Pinpoint the cell where the given text exists, returning its [X, Y] midpoint coordinate. 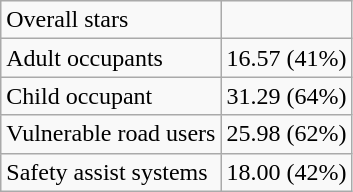
Safety assist systems [111, 172]
18.00 (42%) [286, 172]
Overall stars [111, 20]
Vulnerable road users [111, 134]
31.29 (64%) [286, 96]
Adult occupants [111, 58]
25.98 (62%) [286, 134]
16.57 (41%) [286, 58]
Child occupant [111, 96]
